Output the (X, Y) coordinate of the center of the cell containing the given text.  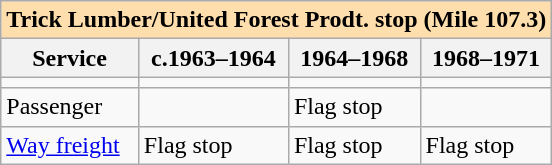
Way freight (70, 145)
1968–1971 (486, 58)
Trick Lumber/United Forest Prodt. stop (Mile 107.3) (276, 20)
Passenger (70, 107)
c.1963–1964 (213, 58)
1964–1968 (354, 58)
Service (70, 58)
